Capture the cell that displays the provided text and extract its (X, Y) central coordinate. 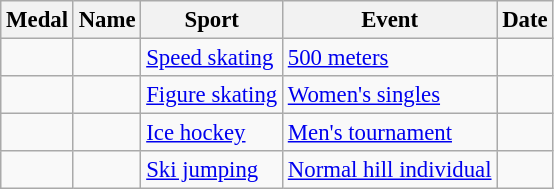
Event (389, 20)
Name (107, 20)
Ski jumping (212, 170)
Figure skating (212, 95)
Date (525, 20)
Sport (212, 20)
Men's tournament (389, 133)
500 meters (389, 58)
Normal hill individual (389, 170)
Medal (38, 20)
Speed skating (212, 58)
Ice hockey (212, 133)
Women's singles (389, 95)
